Pinpoint the cell where the given text exists, returning its [X, Y] midpoint coordinate. 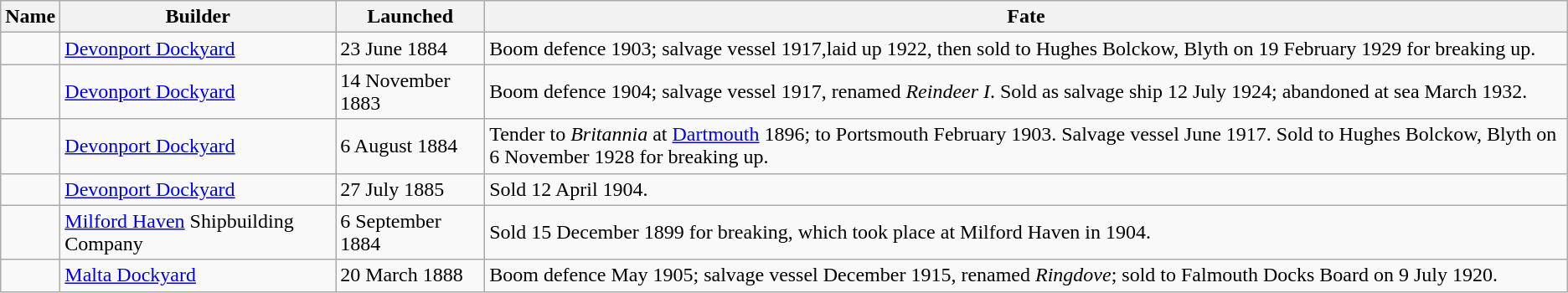
6 September 1884 [410, 233]
Boom defence May 1905; salvage vessel December 1915, renamed Ringdove; sold to Falmouth Docks Board on 9 July 1920. [1027, 275]
Boom defence 1904; salvage vessel 1917, renamed Reindeer I. Sold as salvage ship 12 July 1924; abandoned at sea March 1932. [1027, 92]
Boom defence 1903; salvage vessel 1917,laid up 1922, then sold to Hughes Bolckow, Blyth on 19 February 1929 for breaking up. [1027, 49]
6 August 1884 [410, 146]
Name [30, 17]
Fate [1027, 17]
Milford Haven Shipbuilding Company [198, 233]
20 March 1888 [410, 275]
Malta Dockyard [198, 275]
14 November 1883 [410, 92]
Sold 12 April 1904. [1027, 189]
Sold 15 December 1899 for breaking, which took place at Milford Haven in 1904. [1027, 233]
23 June 1884 [410, 49]
27 July 1885 [410, 189]
Builder [198, 17]
Launched [410, 17]
